Search for the cell housing the specified text and yield its [x, y] center coordinate. 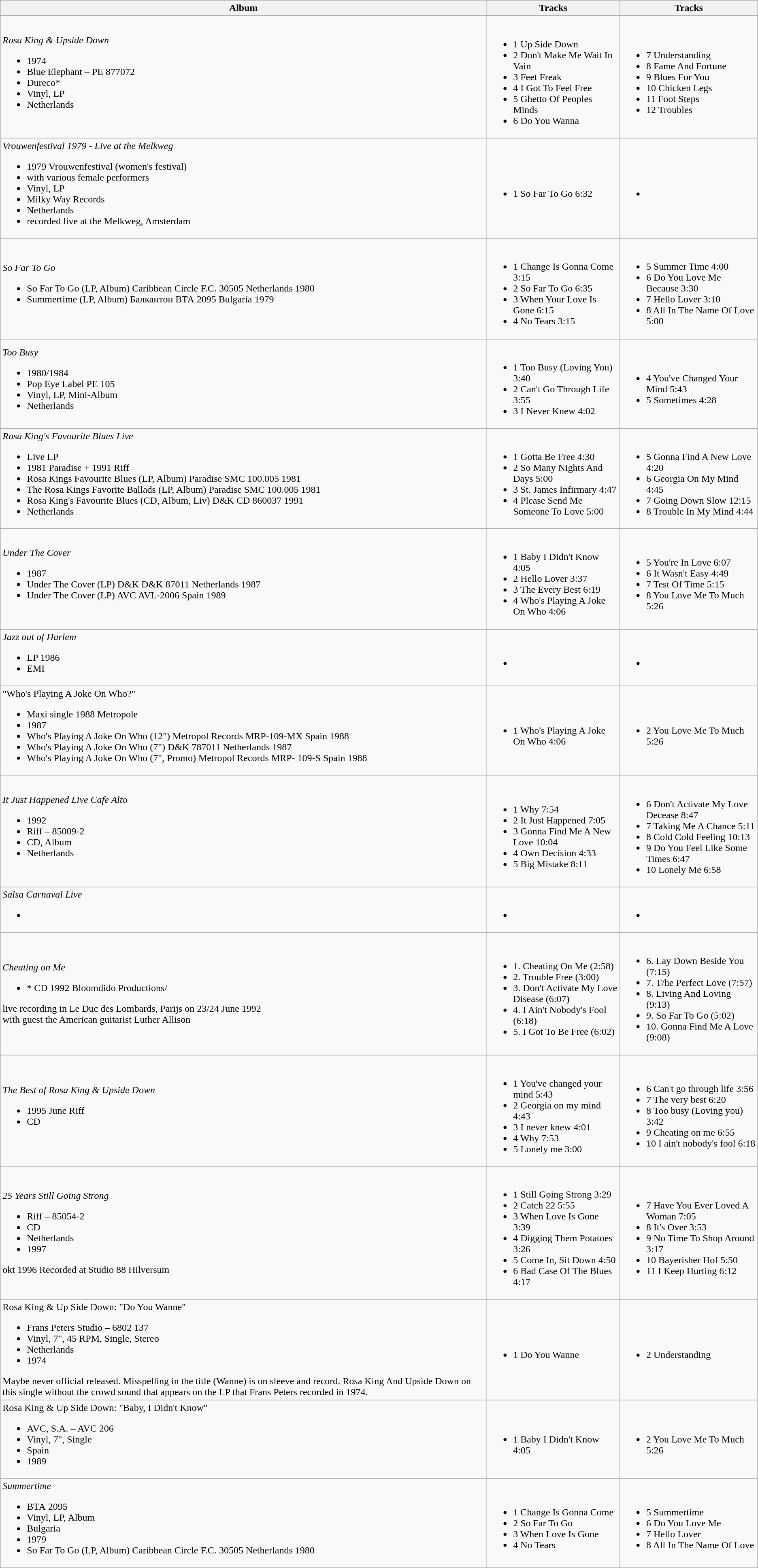
1 Why 7:542 It Just Happened 7:053 Gonna Find Me A New Love 10:044 Own Decision 4:335 Big Mistake 8:11 [553, 831]
So Far To GoSo Far To Go (LP, Album) Caribbean Circle F.C. 30505 Netherlands 1980Summertime (LP, Album) Балкантон ВТА 2095 Bulgaria 1979 [244, 289]
The Best of Rosa King & Upside Down1995 June RiffCD [244, 1111]
5 You're In Love 6:076 It Wasn't Easy 4:497 Test Of Time 5:158 You Love Me To Much 5:26 [688, 579]
6. Lay Down Beside You (7:15)7. T/he Perfect Love (7:57)8. Living And Loving (9:13)9. So Far To Go (5:02)10. Gonna Find Me A Love (9:08) [688, 994]
25 Years Still Going StrongRiff – 85054-2CDNetherlands1997okt 1996 Recorded at Studio 88 Hilversum [244, 1233]
Album [244, 8]
Jazz out of HarlemLP 1986EMI [244, 657]
1 Baby I Didn't Know 4:05 [553, 1439]
7 Understanding8 Fame And Fortune9 Blues For You10 Chicken Legs11 Foot Steps12 Troubles [688, 77]
SummertimeВТА 2095Vinyl, LP, AlbumBulgaria1979So Far To Go (LP, Album) Caribbean Circle F.C. 30505 Netherlands 1980 [244, 1523]
Salsa Carnaval Live [244, 909]
5 Summer Time 4:006 Do You Love Me Because 3:307 Hello Lover 3:108 All In The Name Of Love 5:00 [688, 289]
It Just Happened Live Cafe Alto1992Riff – 85009-2CD, AlbumNetherlands [244, 831]
1 You've changed your mind 5:432 Georgia on my mind 4:433 I never knew 4:014 Why 7:535 Lonely me 3:00 [553, 1111]
5 Summertime6 Do You Love Me7 Hello Lover8 All In The Name Of Love [688, 1523]
2 Understanding [688, 1350]
5 Gonna Find A New Love 4:206 Georgia On My Mind 4:457 Going Down Slow 12:158 Trouble In My Mind 4:44 [688, 479]
1 So Far To Go 6:32 [553, 188]
1 Gotta Be Free 4:302 So Many Nights And Days 5:003 St. James Infirmary 4:474 Please Send Me Someone To Love 5:00 [553, 479]
4 You've Changed Your Mind 5:435 Sometimes 4:28 [688, 384]
1 Change Is Gonna Come 3:152 So Far To Go 6:353 When Your Love Is Gone 6:154 No Tears 3:15 [553, 289]
1 Change Is Gonna Come2 So Far To Go3 When Love Is Gone4 No Tears [553, 1523]
6 Don't Activate My Love Decease 8:477 Taking Me A Chance 5:118 Cold Cold Feeling 10:139 Do You Feel Like Some Times 6:4710 Lonely Me 6:58 [688, 831]
Rosa King & Up Side Down: "Baby, I Didn't Know"AVC, S.A. – AVC 206Vinyl, 7", SingleSpain1989 [244, 1439]
1. Cheating On Me (2:58)2. Trouble Free (3:00)3. Don't Activate My Love Disease (6:07)4. I Ain't Nobody's Fool (6:18)5. I Got To Be Free (6:02) [553, 994]
1 Who's Playing A Joke On Who 4:06 [553, 730]
6 Can't go through life 3:567 The very best 6:208 Too busy (Loving you) 3:429 Cheating on me 6:5510 I ain't nobody's fool 6:18 [688, 1111]
1 Still Going Strong 3:292 Catch 22 5:553 When Love Is Gone 3:394 Digging Them Potatoes 3:265 Come In, Sit Down 4:506 Bad Case Of The Blues 4:17 [553, 1233]
1 Too Busy (Loving You) 3:402 Can't Go Through Life 3:553 I Never Knew 4:02 [553, 384]
Under The Cover1987Under The Cover (LP) D&K D&K 87011 Netherlands 1987Under The Cover (LP) AVC AVL-2006 Spain 1989 [244, 579]
1 Do You Wanne [553, 1350]
Rosa King & Upside Down1974Blue Elephant – PE 877072Dureco*Vinyl, LPNetherlands [244, 77]
Too Busy1980/1984Pop Eye Label PE 105Vinyl, LP, Mini-AlbumNetherlands [244, 384]
1 Up Side Down2 Don't Make Me Wait In Vain3 Feet Freak4 I Got To Feel Free5 Ghetto Of Peoples Minds6 Do You Wanna [553, 77]
7 Have You Ever Loved A Woman 7:058 It's Over 3:539 No Time To Shop Around 3:1710 Bayerisher Hof 5:5011 I Keep Hurting 6:12 [688, 1233]
1 Baby I Didn't Know 4:052 Hello Lover 3:373 The Every Best 6:194 Who's Playing A Joke On Who 4:06 [553, 579]
